Scan for the cell matching the given text and deliver its (x, y) coordinate at center. 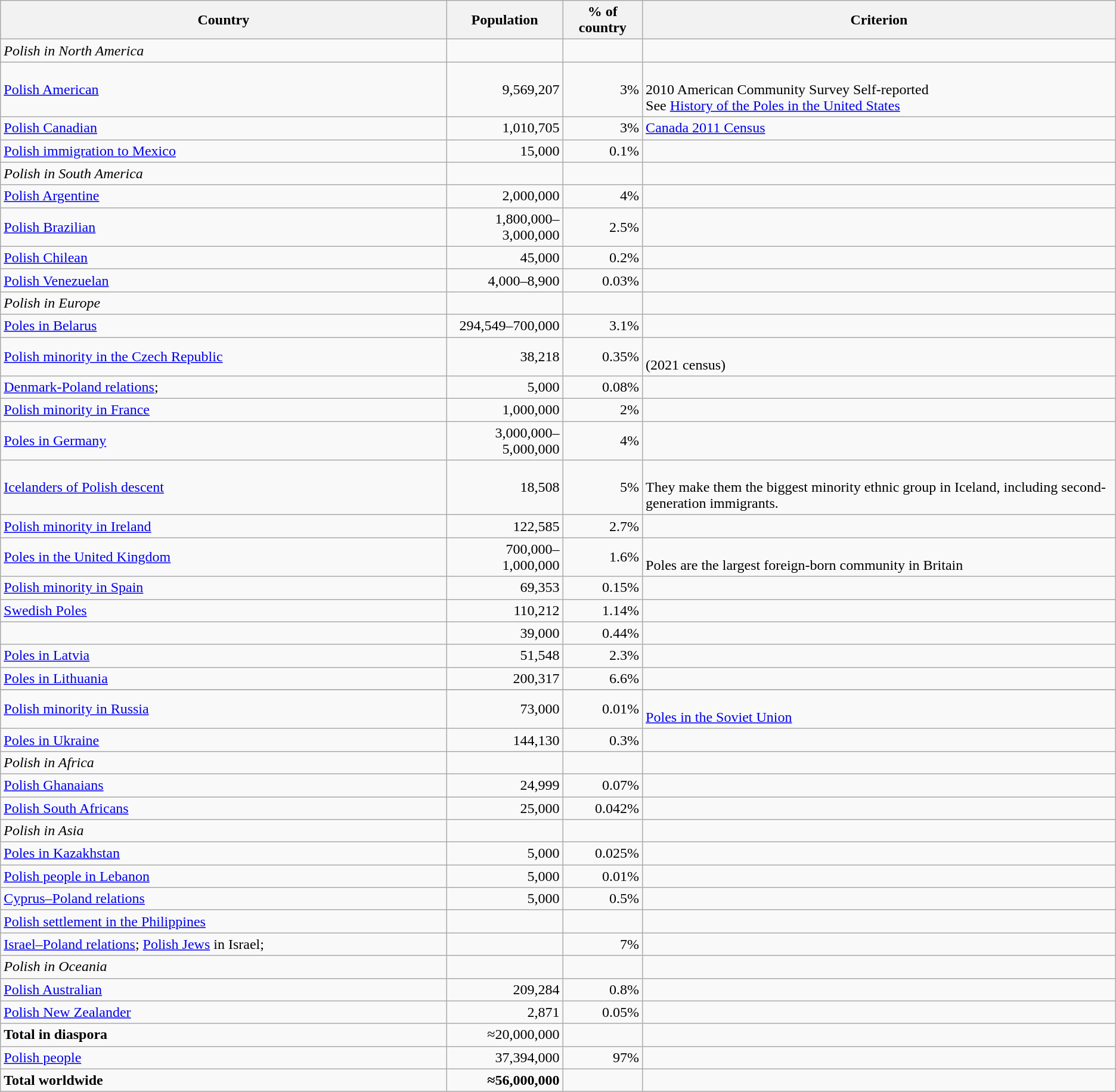
6.6% (603, 678)
294,549–700,000 (504, 325)
Polish Brazilian (224, 227)
3.1% (603, 325)
0.44% (603, 633)
73,000 (504, 709)
0.8% (603, 989)
Canada 2011 Census (879, 128)
Polish minority in Russia (224, 709)
1,010,705 (504, 128)
Polish Argentine (224, 196)
122,585 (504, 526)
0.08% (603, 387)
39,000 (504, 633)
144,130 (504, 740)
Israel–Poland relations; Polish Jews in Israel; (224, 944)
0.03% (603, 280)
Poles in the Soviet Union (879, 709)
Polish New Zealander (224, 1012)
Population (504, 20)
69,353 (504, 588)
38,218 (504, 356)
Polish minority in France (224, 410)
0.5% (603, 899)
0.35% (603, 356)
Polish South Africans (224, 808)
3,000,000–5,000,000 (504, 441)
Total in diaspora (224, 1035)
0.025% (603, 854)
Poles in Ukraine (224, 740)
2% (603, 410)
Polish immigration to Mexico (224, 151)
They make them the biggest minority ethnic group in Iceland, including second-generation immigrants. (879, 488)
Polish minority in Ireland (224, 526)
Country (224, 20)
1.14% (603, 610)
1.6% (603, 557)
Polish in Europe (224, 303)
0.3% (603, 740)
1,000,000 (504, 410)
2010 American Community Survey Self-reportedSee History of the Poles in the United States (879, 89)
Polish people in Lebanon (224, 876)
Polish minority in the Czech Republic (224, 356)
4,000–8,900 (504, 280)
Cyprus–Poland relations (224, 899)
15,000 (504, 151)
1,800,000–3,000,000 (504, 227)
24,999 (504, 785)
Poles in Kazakhstan (224, 854)
Poles in Latvia (224, 656)
2.5% (603, 227)
Poles in the United Kingdom (224, 557)
0.042% (603, 808)
5% (603, 488)
0.07% (603, 785)
Icelanders of Polish descent (224, 488)
18,508 (504, 488)
0.05% (603, 1012)
Total worldwide (224, 1080)
Polish Chilean (224, 258)
7% (603, 944)
Swedish Poles (224, 610)
2.3% (603, 656)
Polish in Asia (224, 831)
37,394,000 (504, 1057)
Polish in North America (224, 51)
Polish Ghanaians (224, 785)
2.7% (603, 526)
Poles in Belarus (224, 325)
Denmark-Poland relations; (224, 387)
9,569,207 (504, 89)
25,000 (504, 808)
Polish American (224, 89)
Poles in Lithuania (224, 678)
≈20,000,000 (504, 1035)
Polish in Oceania (224, 967)
209,284 (504, 989)
% of country (603, 20)
Polish Australian (224, 989)
2,871 (504, 1012)
Polish Canadian (224, 128)
Polish minority in Spain (224, 588)
97% (603, 1057)
110,212 (504, 610)
Polish in Africa (224, 762)
Polish settlement in the Philippines (224, 922)
200,317 (504, 678)
45,000 (504, 258)
2,000,000 (504, 196)
0.1% (603, 151)
51,548 (504, 656)
Polish people (224, 1057)
(2021 census) (879, 356)
700,000–1,000,000 (504, 557)
Criterion (879, 20)
0.15% (603, 588)
Polish Venezuelan (224, 280)
≈56,000,000 (504, 1080)
Polish in South America (224, 173)
Poles are the largest foreign-born community in Britain (879, 557)
0.2% (603, 258)
Poles in Germany (224, 441)
